Locate the cell with the specified text and output its (x, y) center coordinate. 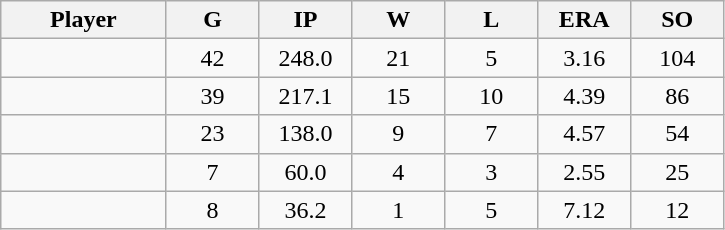
23 (212, 134)
60.0 (306, 172)
86 (678, 96)
IP (306, 20)
ERA (584, 20)
217.1 (306, 96)
W (398, 20)
Player (84, 20)
21 (398, 58)
12 (678, 210)
10 (492, 96)
7.12 (584, 210)
3 (492, 172)
39 (212, 96)
8 (212, 210)
248.0 (306, 58)
104 (678, 58)
54 (678, 134)
4.57 (584, 134)
9 (398, 134)
36.2 (306, 210)
4 (398, 172)
15 (398, 96)
2.55 (584, 172)
4.39 (584, 96)
25 (678, 172)
3.16 (584, 58)
138.0 (306, 134)
1 (398, 210)
G (212, 20)
SO (678, 20)
L (492, 20)
42 (212, 58)
